Determine the (X, Y) coordinate at the center of the cell enclosing the given text.  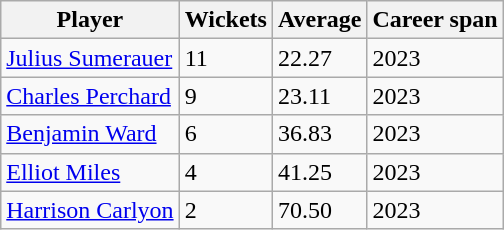
11 (226, 58)
41.25 (320, 172)
2 (226, 210)
6 (226, 134)
70.50 (320, 210)
Wickets (226, 20)
36.83 (320, 134)
Career span (435, 20)
Julius Sumerauer (90, 58)
22.27 (320, 58)
Elliot Miles (90, 172)
9 (226, 96)
Benjamin Ward (90, 134)
Average (320, 20)
Charles Perchard (90, 96)
Harrison Carlyon (90, 210)
23.11 (320, 96)
Player (90, 20)
4 (226, 172)
